Search for the cell housing the specified text and yield its (X, Y) center coordinate. 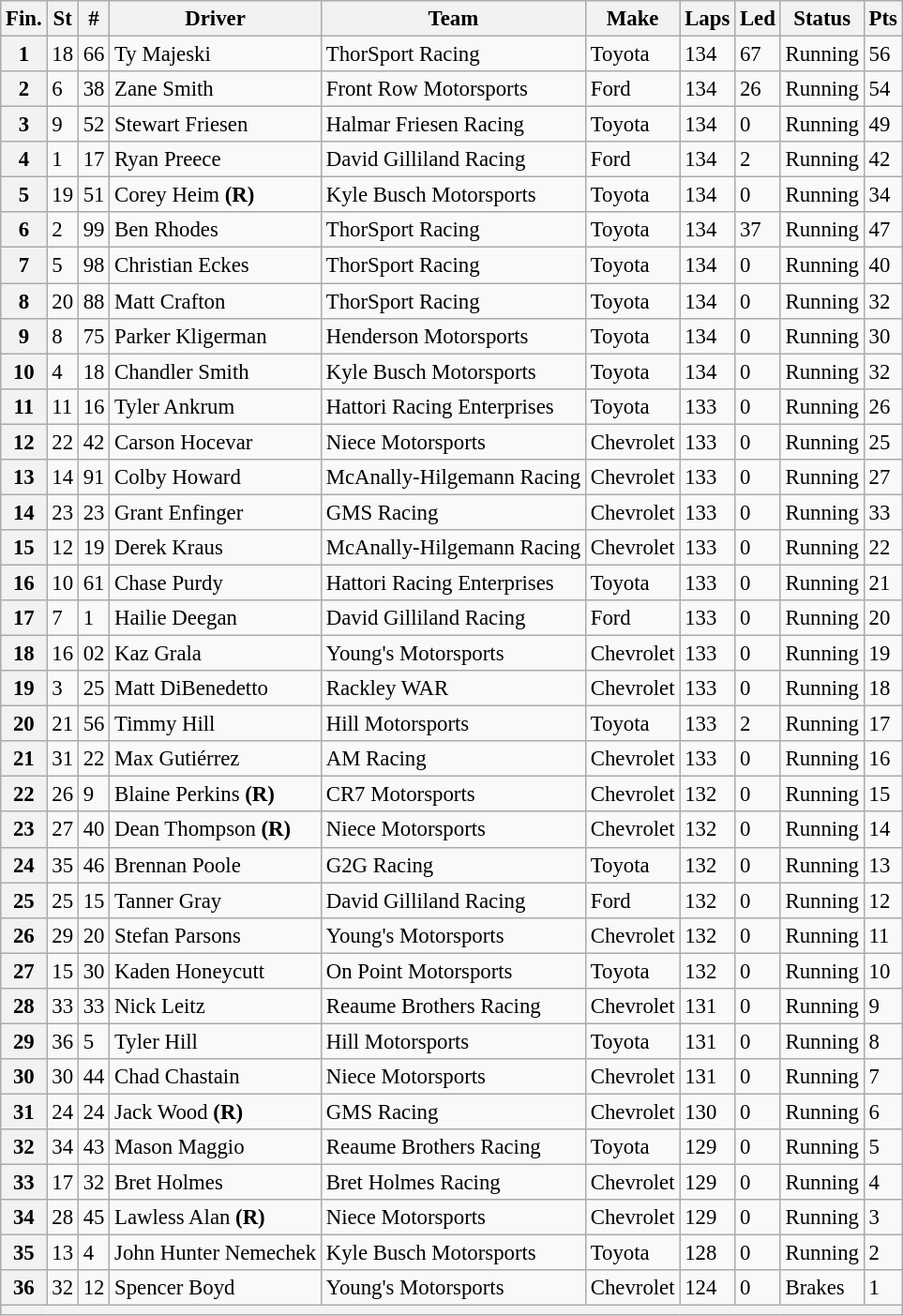
128 (707, 1253)
Led (758, 19)
CR7 Motorsports (453, 794)
Bret Holmes Racing (453, 1183)
Mason Maggio (216, 1147)
Derek Kraus (216, 548)
Front Row Motorsports (453, 89)
52 (94, 125)
Dean Thompson (R) (216, 830)
46 (94, 865)
124 (707, 1288)
Chad Chastain (216, 1077)
91 (94, 477)
Henderson Motorsports (453, 336)
Grant Enfinger (216, 512)
54 (883, 89)
Halmar Friesen Racing (453, 125)
Pts (883, 19)
Chase Purdy (216, 582)
Laps (707, 19)
99 (94, 230)
Kaz Grala (216, 654)
88 (94, 301)
47 (883, 230)
Max Gutiérrez (216, 759)
Timmy Hill (216, 724)
45 (94, 1218)
66 (94, 54)
Carson Hocevar (216, 442)
Corey Heim (R) (216, 195)
Parker Kligerman (216, 336)
Kaden Honeycutt (216, 971)
Stewart Friesen (216, 125)
Driver (216, 19)
On Point Motorsports (453, 971)
Matt Crafton (216, 301)
61 (94, 582)
Tanner Gray (216, 900)
Hailie Deegan (216, 618)
Colby Howard (216, 477)
AM Racing (453, 759)
St (62, 19)
Ryan Preece (216, 159)
37 (758, 230)
Zane Smith (216, 89)
Rackley WAR (453, 688)
44 (94, 1077)
Tyler Hill (216, 1041)
Brakes (821, 1288)
Matt DiBenedetto (216, 688)
Christian Eckes (216, 265)
43 (94, 1147)
Ben Rhodes (216, 230)
02 (94, 654)
Tyler Ankrum (216, 406)
38 (94, 89)
Spencer Boyd (216, 1288)
98 (94, 265)
John Hunter Nemechek (216, 1253)
# (94, 19)
130 (707, 1112)
Blaine Perkins (R) (216, 794)
Bret Holmes (216, 1183)
G2G Racing (453, 865)
Lawless Alan (R) (216, 1218)
Team (453, 19)
Stefan Parsons (216, 935)
Make (632, 19)
Chandler Smith (216, 371)
Jack Wood (R) (216, 1112)
51 (94, 195)
67 (758, 54)
49 (883, 125)
Nick Leitz (216, 1006)
Ty Majeski (216, 54)
75 (94, 336)
Fin. (24, 19)
Brennan Poole (216, 865)
Status (821, 19)
